Search for the cell housing the specified text and yield its [X, Y] center coordinate. 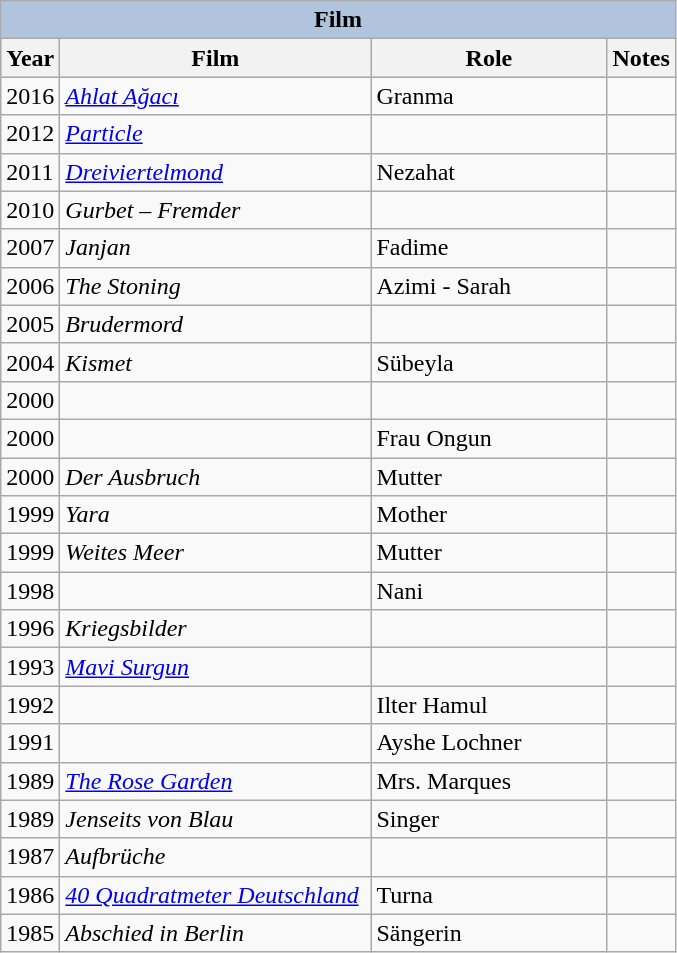
2007 [30, 248]
Ilter Hamul [489, 705]
2006 [30, 286]
2004 [30, 362]
2010 [30, 210]
Sängerin [489, 933]
Kismet [216, 362]
Notes [641, 58]
Nezahat [489, 172]
The Rose Garden [216, 781]
1996 [30, 629]
1998 [30, 591]
Yara [216, 515]
1986 [30, 895]
The Stoning [216, 286]
Mother [489, 515]
2016 [30, 96]
2005 [30, 324]
Fadime [489, 248]
1987 [30, 857]
40 Quadratmeter Deutschland [216, 895]
2011 [30, 172]
Year [30, 58]
Frau Ongun [489, 438]
Sübeyla [489, 362]
Ahlat Ağacı [216, 96]
1985 [30, 933]
Janjan [216, 248]
Granma [489, 96]
Abschied in Berlin [216, 933]
Jenseits von Blau [216, 819]
Mrs. Marques [489, 781]
Brudermord [216, 324]
Weites Meer [216, 553]
Azimi - Sarah [489, 286]
Particle [216, 134]
Role [489, 58]
Singer [489, 819]
Turna [489, 895]
Kriegsbilder [216, 629]
Der Ausbruch [216, 477]
1991 [30, 743]
Mavi Surgun [216, 667]
Aufbrüche [216, 857]
1992 [30, 705]
Ayshe Lochner [489, 743]
1993 [30, 667]
Nani [489, 591]
Gurbet – Fremder [216, 210]
2012 [30, 134]
Dreiviertelmond [216, 172]
